From the cell containing the given text, extract its center point as (x, y) coordinate. 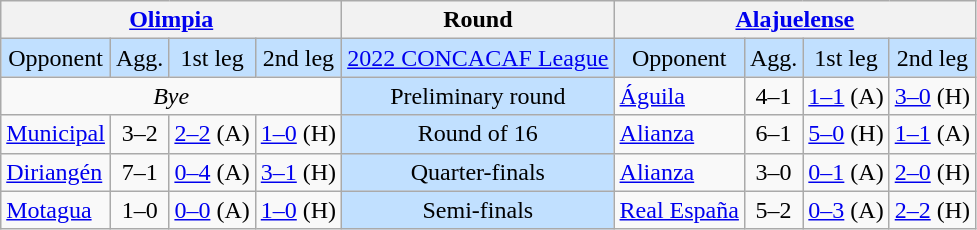
Municipal (56, 134)
Round (478, 20)
Diriangén (56, 172)
3–1 (H) (298, 172)
Olimpia (172, 20)
0–4 (A) (212, 172)
Quarter-finals (478, 172)
Águila (679, 96)
Real España (679, 210)
Round of 16 (478, 134)
7–1 (139, 172)
5–2 (773, 210)
2–0 (H) (932, 172)
Semi-finals (478, 210)
3–0 (H) (932, 96)
0–3 (A) (846, 210)
1–0 (139, 210)
3–2 (139, 134)
0–1 (A) (846, 172)
5–0 (H) (846, 134)
2–2 (A) (212, 134)
6–1 (773, 134)
3–0 (773, 172)
Bye (172, 96)
0–0 (A) (212, 210)
Motagua (56, 210)
4–1 (773, 96)
Preliminary round (478, 96)
2–2 (H) (932, 210)
Alajuelense (795, 20)
2022 CONCACAF League (478, 58)
